Determine the [x, y] coordinate at the center of the cell enclosing the given text.  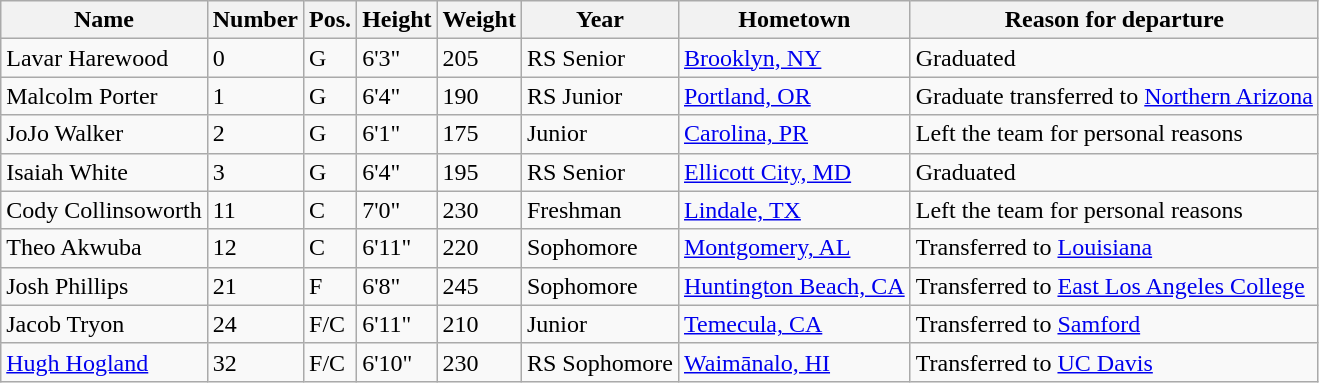
Cody Collinsoworth [104, 210]
F [330, 286]
Number [255, 20]
7'0" [397, 210]
Josh Phillips [104, 286]
3 [255, 172]
220 [479, 248]
0 [255, 58]
175 [479, 134]
RS Junior [600, 96]
Transferred to Samford [1114, 324]
6'3" [397, 58]
245 [479, 286]
Hugh Hogland [104, 362]
2 [255, 134]
Transferred to East Los Angeles College [1114, 286]
32 [255, 362]
12 [255, 248]
1 [255, 96]
Reason for departure [1114, 20]
Transferred to UC Davis [1114, 362]
Height [397, 20]
6'10" [397, 362]
Jacob Tryon [104, 324]
Graduate transferred to Northern Arizona [1114, 96]
Isaiah White [104, 172]
JoJo Walker [104, 134]
Brooklyn, NY [794, 58]
6'8" [397, 286]
210 [479, 324]
Lindale, TX [794, 210]
Freshman [600, 210]
Huntington Beach, CA [794, 286]
Lavar Harewood [104, 58]
195 [479, 172]
Portland, OR [794, 96]
6'1" [397, 134]
Hometown [794, 20]
Year [600, 20]
Transferred to Louisiana [1114, 248]
Theo Akwuba [104, 248]
Malcolm Porter [104, 96]
Name [104, 20]
24 [255, 324]
190 [479, 96]
Montgomery, AL [794, 248]
21 [255, 286]
11 [255, 210]
Waimānalo, HI [794, 362]
Pos. [330, 20]
RS Sophomore [600, 362]
Ellicott City, MD [794, 172]
Carolina, PR [794, 134]
Weight [479, 20]
Temecula, CA [794, 324]
205 [479, 58]
